Determine the [X, Y] coordinate at the center of the cell enclosing the given text.  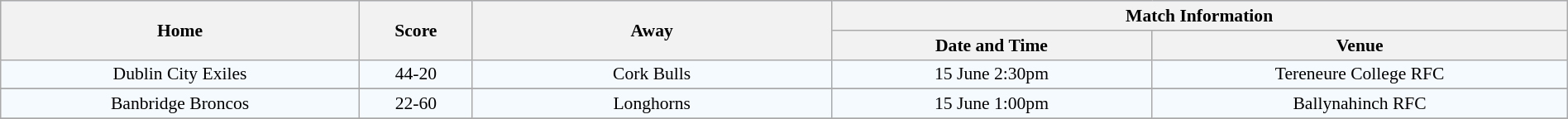
Cork Bulls [652, 74]
15 June 2:30pm [992, 74]
Match Information [1199, 16]
Tereneure College RFC [1360, 74]
44-20 [415, 74]
Away [652, 30]
Banbridge Broncos [180, 104]
Venue [1360, 45]
Home [180, 30]
Ballynahinch RFC [1360, 104]
22-60 [415, 104]
Date and Time [992, 45]
Dublin City Exiles [180, 74]
Score [415, 30]
15 June 1:00pm [992, 104]
Longhorns [652, 104]
